Detect which cell encompasses the target text, then output its (X, Y) center coordinate. 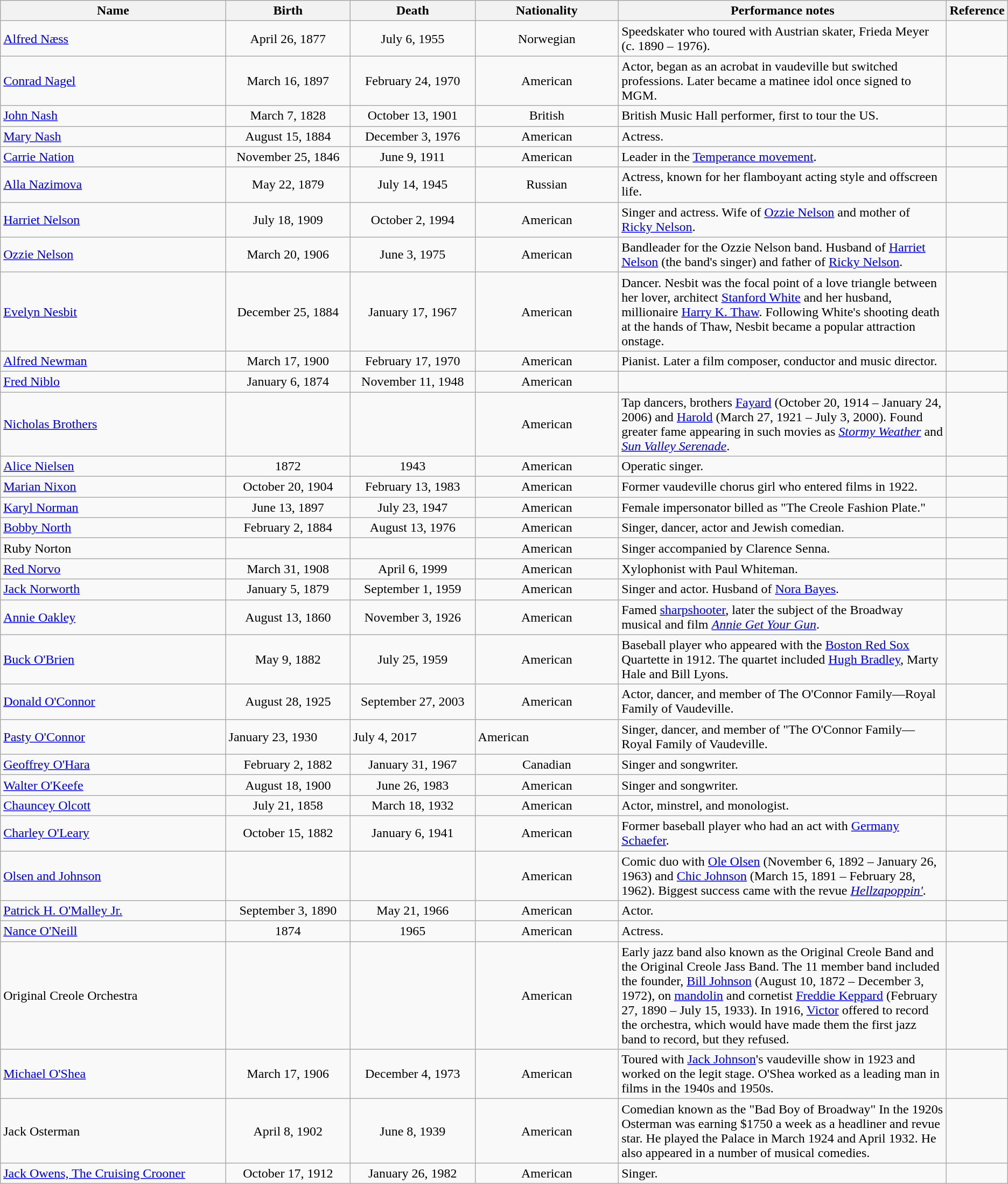
Bandleader for the Ozzie Nelson band. Husband of Harriet Nelson (the band's singer) and father of Ricky Nelson. (783, 254)
July 23, 1947 (412, 507)
September 1, 1959 (412, 589)
January 5, 1879 (288, 589)
Xylophonist with Paul Whiteman. (783, 569)
Death (412, 11)
Nationality (547, 11)
April 26, 1877 (288, 39)
Nance O'Neill (113, 931)
March 17, 1906 (288, 1074)
Reference (977, 11)
Marian Nixon (113, 487)
May 22, 1879 (288, 184)
March 31, 1908 (288, 569)
September 27, 2003 (412, 701)
1872 (288, 466)
Alla Nazimova (113, 184)
August 18, 1900 (288, 785)
August 15, 1884 (288, 136)
September 3, 1890 (288, 911)
April 8, 1902 (288, 1131)
Singer, dancer, actor and Jewish comedian. (783, 528)
June 8, 1939 (412, 1131)
June 3, 1975 (412, 254)
Olsen and Johnson (113, 876)
1965 (412, 931)
December 4, 1973 (412, 1074)
Singer. (783, 1173)
Jack Osterman (113, 1131)
June 13, 1897 (288, 507)
Bobby North (113, 528)
Actor, minstrel, and monologist. (783, 805)
Conrad Nagel (113, 81)
August 28, 1925 (288, 701)
February 2, 1882 (288, 764)
Former vaudeville chorus girl who entered films in 1922. (783, 487)
Original Creole Orchestra (113, 995)
Norwegian (547, 39)
Nicholas Brothers (113, 424)
Actress, known for her flamboyant acting style and offscreen life. (783, 184)
Leader in the Temperance movement. (783, 157)
Speedskater who toured with Austrian skater, Frieda Meyer (c. 1890 – 1976). (783, 39)
Ozzie Nelson (113, 254)
Carrie Nation (113, 157)
December 25, 1884 (288, 311)
November 3, 1926 (412, 617)
Harriet Nelson (113, 220)
February 17, 1970 (412, 361)
May 9, 1882 (288, 659)
Patrick H. O'Malley Jr. (113, 911)
Singer, dancer, and member of "The O'Connor Family—Royal Family of Vaudeville. (783, 737)
Singer and actor. Husband of Nora Bayes. (783, 589)
November 25, 1846 (288, 157)
Donald O'Connor (113, 701)
Performance notes (783, 11)
Jack Owens, The Cruising Crooner (113, 1173)
Evelyn Nesbit (113, 311)
Pianist. Later a film composer, conductor and music director. (783, 361)
March 17, 1900 (288, 361)
Female impersonator billed as "The Creole Fashion Plate." (783, 507)
January 6, 1941 (412, 833)
March 16, 1897 (288, 81)
May 21, 1966 (412, 911)
Chauncey Olcott (113, 805)
British Music Hall performer, first to tour the US. (783, 116)
Singer and actress. Wife of Ozzie Nelson and mother of Ricky Nelson. (783, 220)
Actor. (783, 911)
March 20, 1906 (288, 254)
Mary Nash (113, 136)
1874 (288, 931)
January 6, 1874 (288, 381)
Walter O'Keefe (113, 785)
October 13, 1901 (412, 116)
February 13, 1983 (412, 487)
July 21, 1858 (288, 805)
British (547, 116)
Red Norvo (113, 569)
Annie Oakley (113, 617)
Alice Nielsen (113, 466)
Baseball player who appeared with the Boston Red Sox Quartette in 1912. The quartet included Hugh Bradley, Marty Hale and Bill Lyons. (783, 659)
July 25, 1959 (412, 659)
Actor, dancer, and member of The O'Connor Family—Royal Family of Vaudeville. (783, 701)
Famed sharpshooter, later the subject of the Broadway musical and film Annie Get Your Gun. (783, 617)
Pasty O'Connor (113, 737)
Alfred Newman (113, 361)
June 9, 1911 (412, 157)
Karyl Norman (113, 507)
June 26, 1983 (412, 785)
Toured with Jack Johnson's vaudeville show in 1923 and worked on the legit stage. O'Shea worked as a leading man in films in the 1940s and 1950s. (783, 1074)
July 6, 1955 (412, 39)
Michael O'Shea (113, 1074)
March 18, 1932 (412, 805)
October 17, 1912 (288, 1173)
Fred Niblo (113, 381)
January 17, 1967 (412, 311)
Charley O'Leary (113, 833)
November 11, 1948 (412, 381)
Former baseball player who had an act with Germany Schaefer. (783, 833)
Russian (547, 184)
Alfred Næss (113, 39)
April 6, 1999 (412, 569)
Singer accompanied by Clarence Senna. (783, 548)
Actor, began as an acrobat in vaudeville but switched professions. Later became a matinee idol once signed to MGM. (783, 81)
Geoffrey O'Hara (113, 764)
Buck O'Brien (113, 659)
March 7, 1828 (288, 116)
February 24, 1970 (412, 81)
December 3, 1976 (412, 136)
January 31, 1967 (412, 764)
1943 (412, 466)
January 23, 1930 (288, 737)
October 2, 1994 (412, 220)
July 4, 2017 (412, 737)
July 14, 1945 (412, 184)
July 18, 1909 (288, 220)
Birth (288, 11)
Jack Norworth (113, 589)
Ruby Norton (113, 548)
August 13, 1860 (288, 617)
October 15, 1882 (288, 833)
Name (113, 11)
Operatic singer. (783, 466)
John Nash (113, 116)
Canadian (547, 764)
August 13, 1976 (412, 528)
January 26, 1982 (412, 1173)
October 20, 1904 (288, 487)
February 2, 1884 (288, 528)
